Identify which cell holds the provided text, then report its [X, Y] central coordinate. 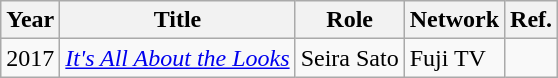
2017 [30, 58]
Year [30, 20]
Fuji TV [454, 58]
Title [178, 20]
It's All About the Looks [178, 58]
Network [454, 20]
Ref. [532, 20]
Role [350, 20]
Seira Sato [350, 58]
